Find where the given text appears and provide that cell's center as (x, y) coordinate. 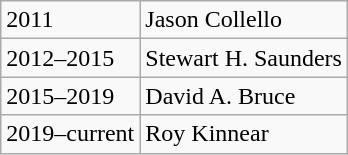
David A. Bruce (244, 96)
Roy Kinnear (244, 134)
2019–current (70, 134)
Jason Collello (244, 20)
Stewart H. Saunders (244, 58)
2012–2015 (70, 58)
2015–2019 (70, 96)
2011 (70, 20)
